Determine the [x, y] coordinate at the center of the cell enclosing the given text.  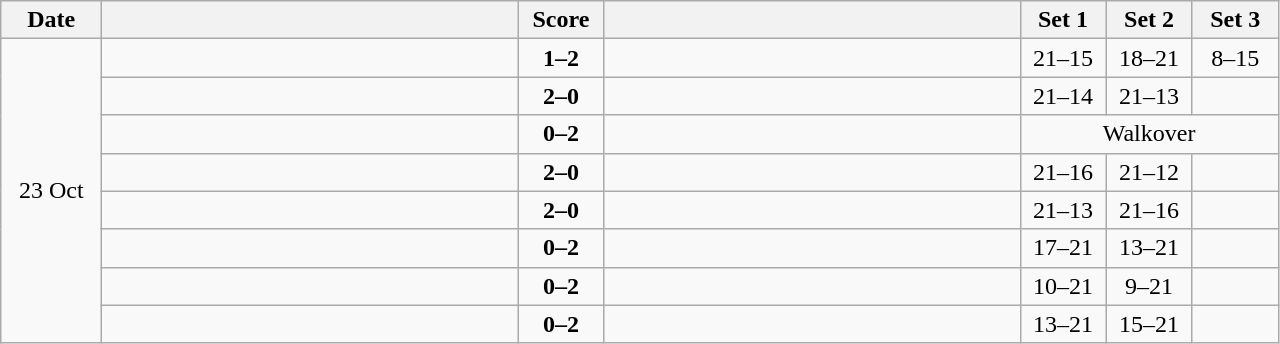
18–21 [1149, 58]
Walkover [1149, 134]
21–12 [1149, 172]
21–15 [1063, 58]
23 Oct [52, 191]
Score [561, 20]
8–15 [1235, 58]
17–21 [1063, 248]
Set 1 [1063, 20]
Set 2 [1149, 20]
21–14 [1063, 96]
10–21 [1063, 286]
15–21 [1149, 324]
9–21 [1149, 286]
Date [52, 20]
Set 3 [1235, 20]
1–2 [561, 58]
